Determine the (x, y) coordinate at the center of the cell enclosing the given text.  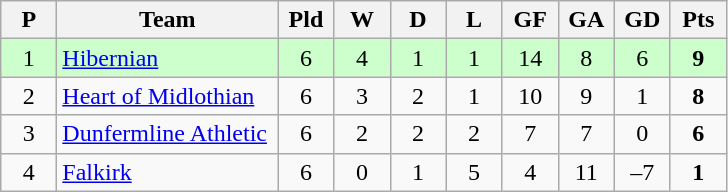
Hibernian (168, 58)
Pts (698, 20)
D (418, 20)
14 (530, 58)
GD (642, 20)
GA (586, 20)
5 (474, 172)
11 (586, 172)
Heart of Midlothian (168, 96)
–7 (642, 172)
Dunfermline Athletic (168, 134)
GF (530, 20)
Pld (306, 20)
Falkirk (168, 172)
L (474, 20)
10 (530, 96)
W (362, 20)
Team (168, 20)
P (29, 20)
